Scan for the cell matching the given text and deliver its [X, Y] coordinate at center. 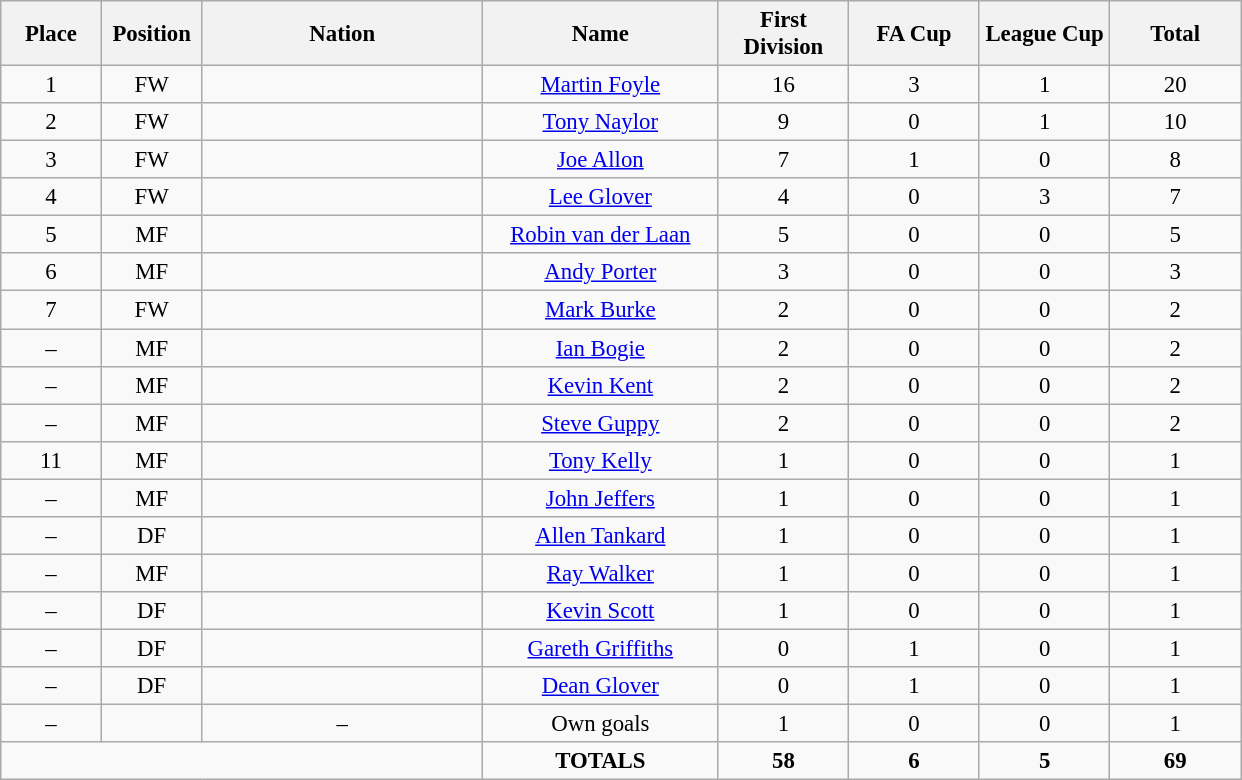
Total [1176, 34]
Mark Burke [601, 310]
Name [601, 34]
Kevin Scott [601, 611]
Andy Porter [601, 273]
9 [784, 122]
Position [152, 34]
Martin Foyle [601, 85]
Robin van der Laan [601, 235]
FA Cup [914, 34]
John Jeffers [601, 498]
First Division [784, 34]
Dean Glover [601, 686]
Nation [342, 34]
Kevin Kent [601, 385]
58 [784, 761]
Ian Bogie [601, 348]
Allen Tankard [601, 536]
16 [784, 85]
11 [52, 460]
8 [1176, 160]
20 [1176, 85]
Ray Walker [601, 573]
Steve Guppy [601, 423]
10 [1176, 122]
Own goals [601, 724]
Joe Allon [601, 160]
Tony Naylor [601, 122]
69 [1176, 761]
Tony Kelly [601, 460]
Gareth Griffiths [601, 648]
TOTALS [601, 761]
Place [52, 34]
League Cup [1044, 34]
Lee Glover [601, 197]
